Scan for the cell matching the given text and deliver its [x, y] coordinate at center. 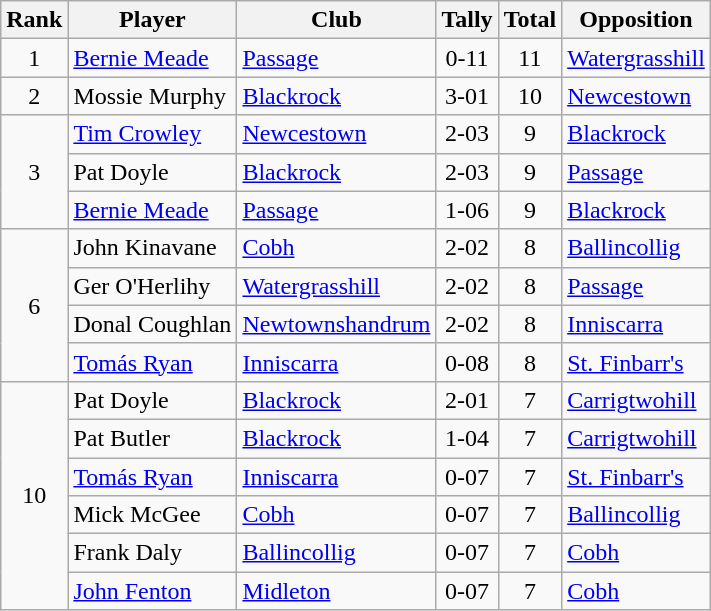
Tim Crowley [152, 134]
Tally [467, 20]
Total [530, 20]
John Fenton [152, 591]
2-01 [467, 400]
6 [34, 305]
3-01 [467, 96]
Newtownshandrum [336, 324]
Rank [34, 20]
Mossie Murphy [152, 96]
Frank Daly [152, 553]
Opposition [636, 20]
John Kinavane [152, 248]
0-11 [467, 58]
Player [152, 20]
1 [34, 58]
Midleton [336, 591]
3 [34, 172]
Club [336, 20]
Mick McGee [152, 515]
Ger O'Herlihy [152, 286]
0-08 [467, 362]
11 [530, 58]
Pat Butler [152, 438]
1-06 [467, 210]
1-04 [467, 438]
2 [34, 96]
Donal Coughlan [152, 324]
